Extract the (x, y) coordinate from the center of the cell holding the provided text.  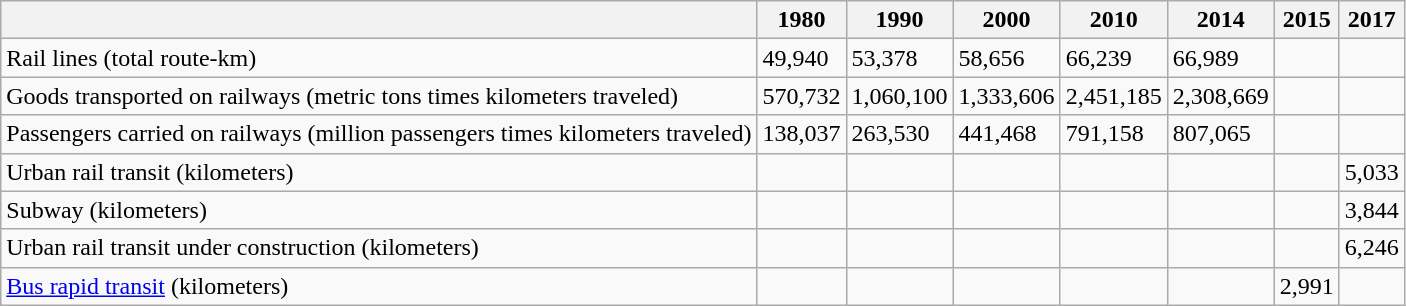
2017 (1372, 20)
Urban rail transit (kilometers) (379, 172)
263,530 (900, 134)
2010 (1114, 20)
807,065 (1220, 134)
58,656 (1006, 58)
Bus rapid transit (kilometers) (379, 286)
2,991 (1306, 286)
791,158 (1114, 134)
2000 (1006, 20)
49,940 (802, 58)
5,033 (1372, 172)
570,732 (802, 96)
1,060,100 (900, 96)
66,989 (1220, 58)
Subway (kilometers) (379, 210)
2,308,669 (1220, 96)
1990 (900, 20)
138,037 (802, 134)
2,451,185 (1114, 96)
Rail lines (total route-km) (379, 58)
1,333,606 (1006, 96)
Goods transported on railways (metric tons times kilometers traveled) (379, 96)
441,468 (1006, 134)
6,246 (1372, 248)
3,844 (1372, 210)
1980 (802, 20)
Passengers carried on railways (million passengers times kilometers traveled) (379, 134)
2015 (1306, 20)
53,378 (900, 58)
2014 (1220, 20)
Urban rail transit under construction (kilometers) (379, 248)
66,239 (1114, 58)
